Extract the [x, y] coordinate from the center of the cell holding the provided text.  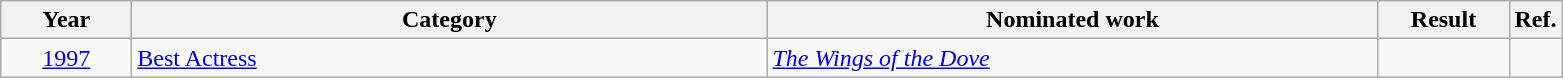
Category [450, 20]
1997 [66, 58]
Result [1444, 20]
Ref. [1536, 20]
The Wings of the Dove [1072, 58]
Year [66, 20]
Nominated work [1072, 20]
Best Actress [450, 58]
